Locate the cell with the specified text and output its [x, y] center coordinate. 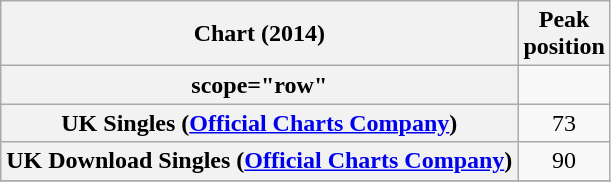
UK Singles (Official Charts Company) [260, 123]
UK Download Singles (Official Charts Company) [260, 161]
scope="row" [260, 85]
Chart (2014) [260, 34]
90 [564, 161]
Peakposition [564, 34]
73 [564, 123]
